Provide the (X, Y) coordinate of the cell's center where the given text is located.  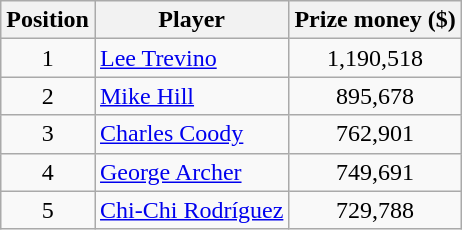
Charles Coody (191, 134)
895,678 (375, 96)
Lee Trevino (191, 58)
1 (48, 58)
4 (48, 172)
Mike Hill (191, 96)
1,190,518 (375, 58)
3 (48, 134)
Player (191, 20)
5 (48, 210)
729,788 (375, 210)
Chi-Chi Rodríguez (191, 210)
Position (48, 20)
Prize money ($) (375, 20)
George Archer (191, 172)
2 (48, 96)
762,901 (375, 134)
749,691 (375, 172)
